Locate the cell with the specified text and output its (X, Y) center coordinate. 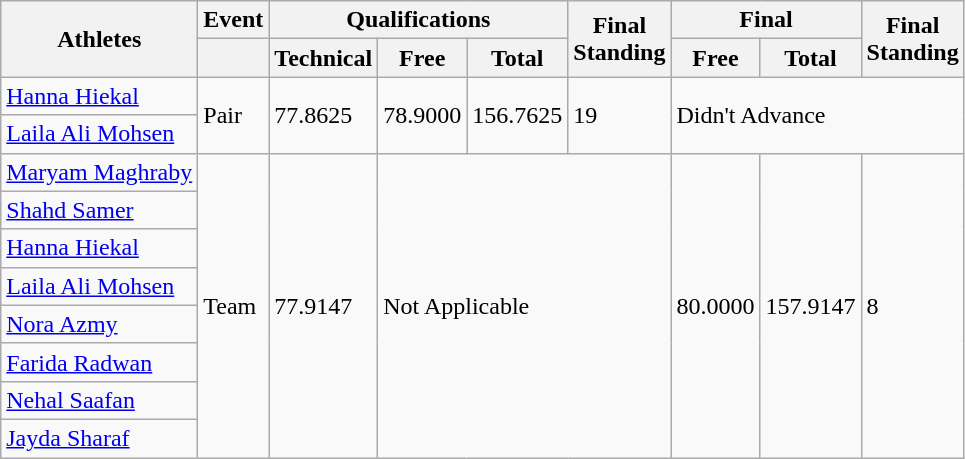
77.8625 (324, 115)
157.9147 (810, 305)
19 (620, 115)
Didn't Advance (818, 115)
Final (766, 20)
Not Applicable (524, 305)
Farida Radwan (100, 362)
80.0000 (716, 305)
Athletes (100, 39)
Event (234, 20)
156.7625 (518, 115)
77.9147 (324, 305)
Jayda Sharaf (100, 438)
Maryam Maghraby (100, 172)
Qualifications (418, 20)
Nehal Saafan (100, 400)
Shahd Samer (100, 210)
Technical (324, 58)
8 (912, 305)
Nora Azmy (100, 324)
78.9000 (422, 115)
Team (234, 305)
Pair (234, 115)
